Extract the (x, y) coordinate from the center of the cell holding the provided text.  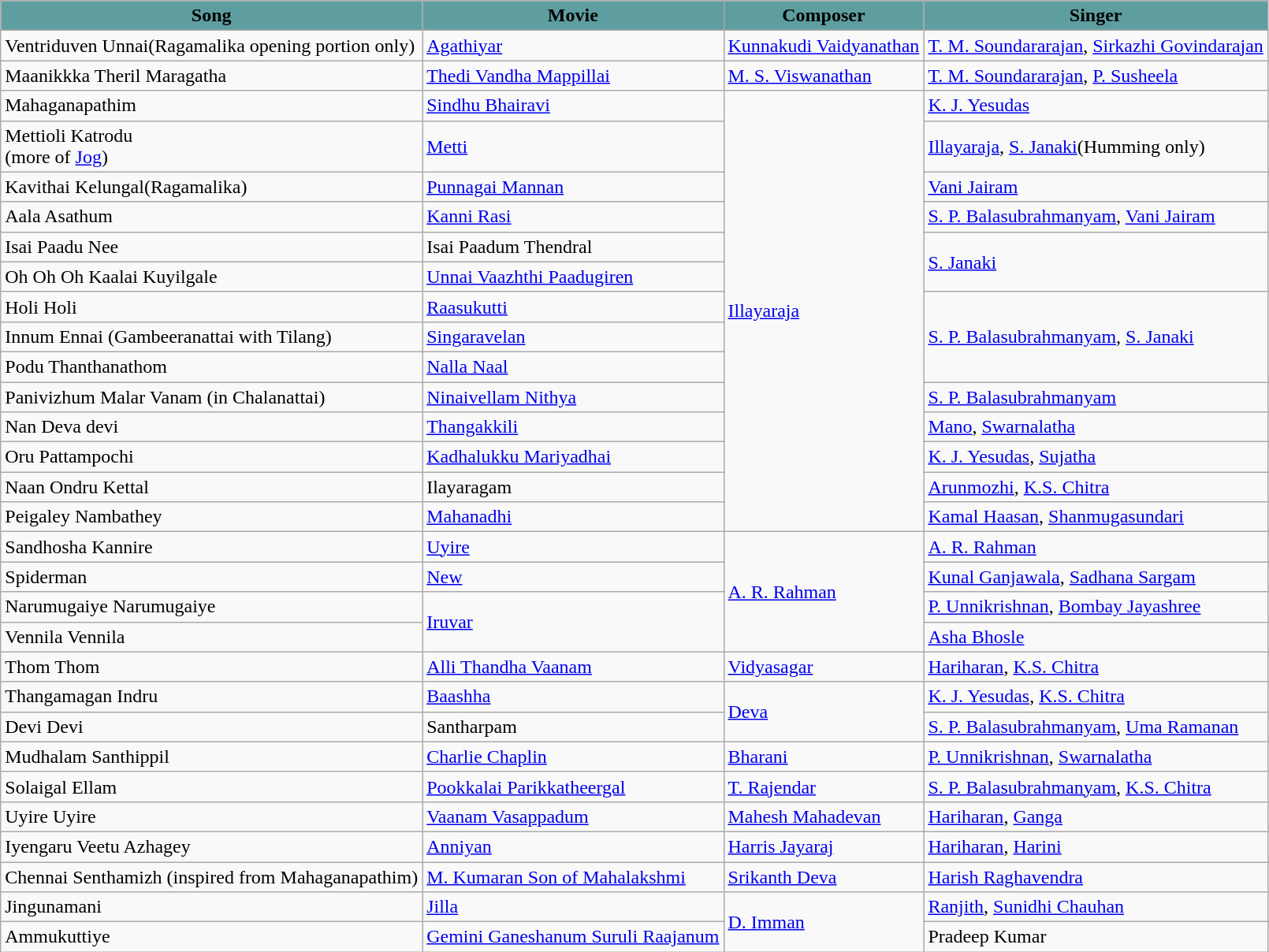
Oru Pattampochi (211, 457)
Gemini Ganeshanum Suruli Raajanum (573, 937)
Harris Jayaraj (824, 846)
Hariharan, Harini (1096, 846)
Kunnakudi Vaidyanathan (824, 46)
Vennila Vennila (211, 637)
Mahanadhi (573, 517)
Bharani (824, 757)
Santharpam (573, 727)
P. Unnikrishnan, Bombay Jayashree (1096, 607)
Oh Oh Oh Kaalai Kuyilgale (211, 277)
Sandhosha Kannire (211, 547)
Metti (573, 147)
Alli Thandha Vaanam (573, 667)
Devi Devi (211, 727)
Pookkalai Parikkatheergal (573, 787)
Hariharan, Ganga (1096, 816)
Kadhalukku Mariyadhai (573, 457)
S. P. Balasubrahmanyam, S. Janaki (1096, 337)
Singaravelan (573, 337)
Illayaraja (824, 311)
K. J. Yesudas, Sujatha (1096, 457)
Mahesh Mahadevan (824, 816)
T. M. Soundararajan, Sirkazhi Govindarajan (1096, 46)
Mudhalam Santhippil (211, 757)
Hariharan, K.S. Chitra (1096, 667)
D. Imman (824, 922)
Solaigal Ellam (211, 787)
Nan Deva devi (211, 427)
Mano, Swarnalatha (1096, 427)
Singer (1096, 16)
Narumugaiye Narumugaiye (211, 607)
Kamal Haasan, Shanmugasundari (1096, 517)
Ammukuttiye (211, 937)
Charlie Chaplin (573, 757)
M. S. Viswanathan (824, 76)
Ninaivellam Nithya (573, 396)
Ranjith, Sunidhi Chauhan (1096, 907)
Thom Thom (211, 667)
Harish Raghavendra (1096, 877)
Pradeep Kumar (1096, 937)
Panivizhum Malar Vanam (in Chalanattai) (211, 396)
Jingunamani (211, 907)
S. P. Balasubrahmanyam (1096, 396)
Aala Asathum (211, 217)
Iruvar (573, 622)
Raasukutti (573, 307)
Maanikkka Theril Maragatha (211, 76)
Arunmozhi, K.S. Chitra (1096, 487)
M. Kumaran Son of Mahalakshmi (573, 877)
S. Janaki (1096, 262)
S. P. Balasubrahmanyam, Uma Ramanan (1096, 727)
Vani Jairam (1096, 187)
Anniyan (573, 846)
S. P. Balasubrahmanyam, Vani Jairam (1096, 217)
Peigaley Nambathey (211, 517)
Vidyasagar (824, 667)
Song (211, 16)
Ilayaragam (573, 487)
Mahaganapathim (211, 106)
Srikanth Deva (824, 877)
Agathiyar (573, 46)
K. J. Yesudas (1096, 106)
Deva (824, 712)
Mettioli Katrodu(more of Jog) (211, 147)
New (573, 577)
Holi Holi (211, 307)
Thangakkili (573, 427)
Ventriduven Unnai(Ragamalika opening portion only) (211, 46)
Isai Paadu Nee (211, 247)
K. J. Yesudas, K.S. Chitra (1096, 697)
Sindhu Bhairavi (573, 106)
Naan Ondru Kettal (211, 487)
Punnagai Mannan (573, 187)
Podu Thanthanathom (211, 366)
S. P. Balasubrahmanyam, K.S. Chitra (1096, 787)
Thangamagan Indru (211, 697)
Kanni Rasi (573, 217)
Asha Bhosle (1096, 637)
Isai Paadum Thendral (573, 247)
Innum Ennai (Gambeeranattai with Tilang) (211, 337)
T. Rajendar (824, 787)
Unnai Vaazhthi Paadugiren (573, 277)
Baashha (573, 697)
Kavithai Kelungal(Ragamalika) (211, 187)
Composer (824, 16)
Uyire (573, 547)
Kunal Ganjawala, Sadhana Sargam (1096, 577)
Spiderman (211, 577)
Jilla (573, 907)
P. Unnikrishnan, Swarnalatha (1096, 757)
Chennai Senthamizh (inspired from Mahaganapathim) (211, 877)
Nalla Naal (573, 366)
T. M. Soundararajan, P. Susheela (1096, 76)
Illayaraja, S. Janaki(Humming only) (1096, 147)
Movie (573, 16)
Uyire Uyire (211, 816)
Thedi Vandha Mappillai (573, 76)
Iyengaru Veetu Azhagey (211, 846)
Vaanam Vasappadum (573, 816)
